Determine the [X, Y] coordinate at the center of the cell enclosing the given text.  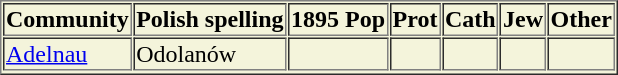
1895 Pop [338, 20]
Cath [470, 20]
Prot [416, 20]
Community [68, 20]
Adelnau [68, 54]
Odolanów [210, 54]
Other [582, 20]
Polish spelling [210, 20]
Jew [523, 20]
